Search for the cell housing the specified text and yield its (X, Y) center coordinate. 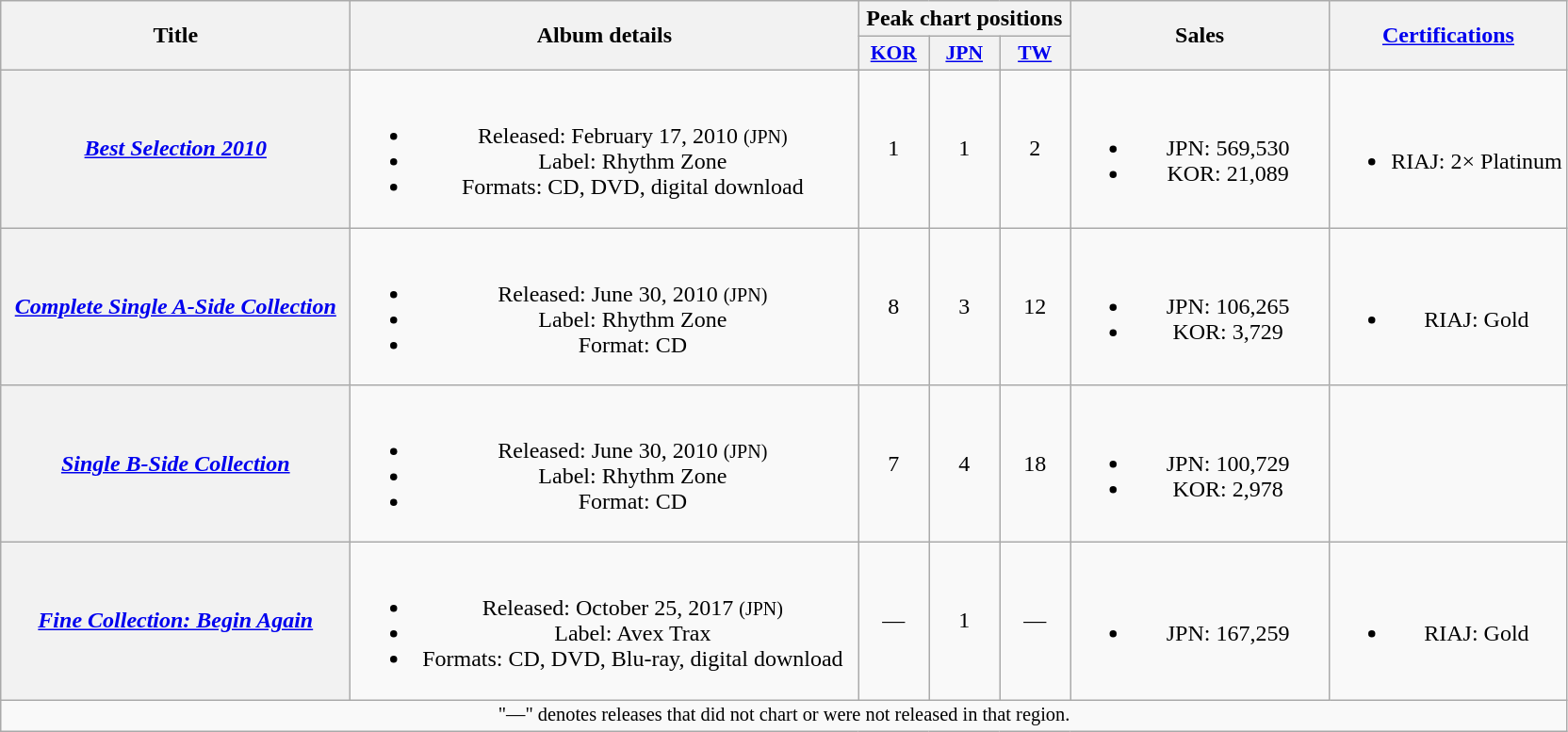
18 (1035, 464)
TW (1035, 54)
3 (965, 307)
Album details (605, 36)
Fine Collection: Begin Again (175, 622)
Complete Single A-Side Collection (175, 307)
Title (175, 36)
Single B-Side Collection (175, 464)
"—" denotes releases that did not chart or were not released in that region. (784, 716)
JPN: 167,259 (1200, 622)
Released: February 17, 2010 (JPN)Label: Rhythm ZoneFormats: CD, DVD, digital download (605, 149)
4 (965, 464)
Certifications (1449, 36)
8 (893, 307)
JPN (965, 54)
Peak chart positions (965, 19)
Sales (1200, 36)
Released: October 25, 2017 (JPN)Label: Avex TraxFormats: CD, DVD, Blu-ray, digital download (605, 622)
JPN: 100,729KOR: 2,978 (1200, 464)
12 (1035, 307)
2 (1035, 149)
JPN: 569,530KOR: 21,089 (1200, 149)
7 (893, 464)
JPN: 106,265KOR: 3,729 (1200, 307)
KOR (893, 54)
Best Selection 2010 (175, 149)
RIAJ: 2× Platinum (1449, 149)
